Locate the cell with the specified text and output its (X, Y) center coordinate. 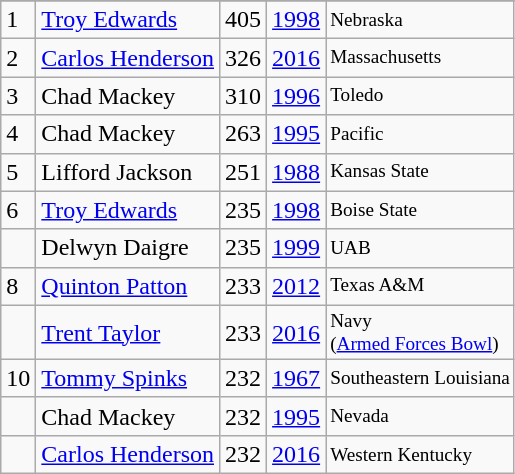
Lifford Jackson (128, 172)
263 (244, 134)
Trent Taylor (128, 332)
Massachusetts (420, 58)
Kansas State (420, 172)
326 (244, 58)
UAB (420, 248)
Pacific (420, 134)
2012 (296, 286)
1967 (296, 378)
6 (18, 210)
Southeastern Louisiana (420, 378)
1999 (296, 248)
8 (18, 286)
3 (18, 96)
Western Kentucky (420, 455)
Nebraska (420, 20)
Quinton Patton (128, 286)
Nevada (420, 416)
Delwyn Daigre (128, 248)
5 (18, 172)
251 (244, 172)
Boise State (420, 210)
4 (18, 134)
Toledo (420, 96)
310 (244, 96)
2 (18, 58)
Navy(Armed Forces Bowl) (420, 332)
Tommy Spinks (128, 378)
1988 (296, 172)
1996 (296, 96)
1 (18, 20)
10 (18, 378)
405 (244, 20)
Texas A&M (420, 286)
